Extract the [x, y] coordinate from the center of the cell holding the provided text.  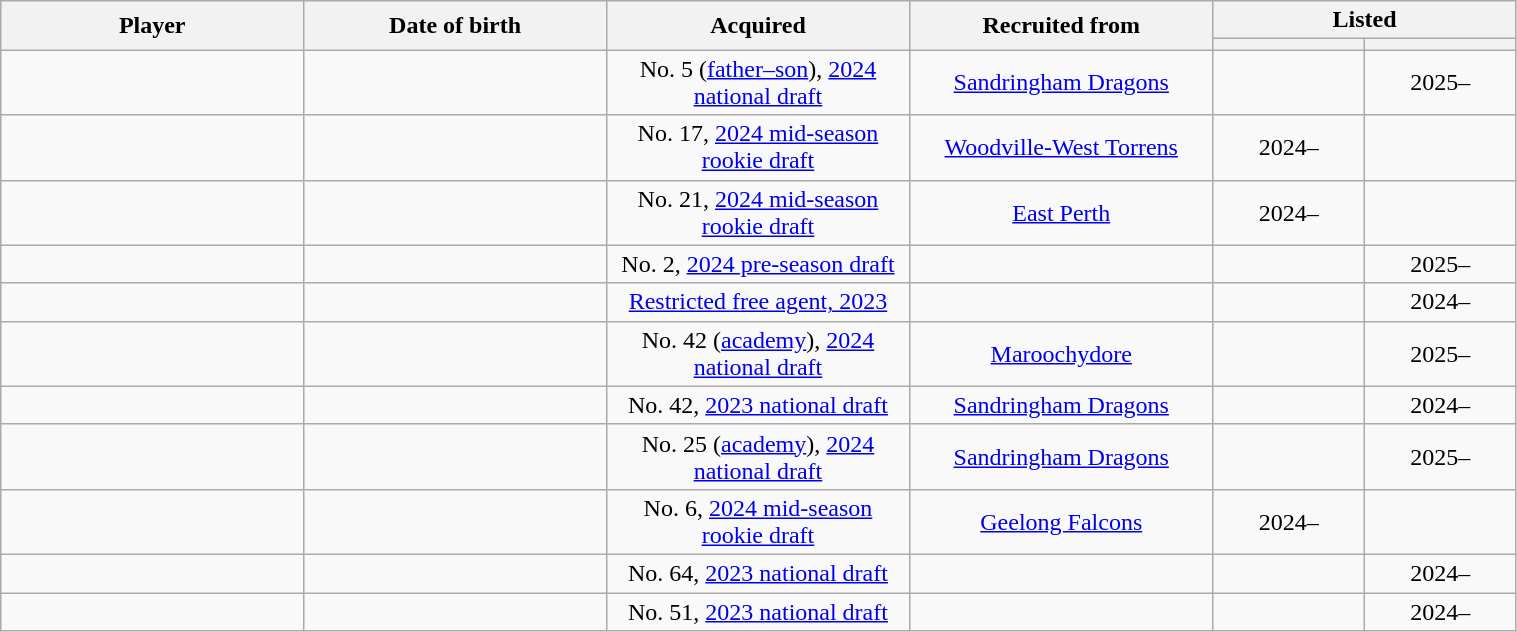
No. 25 (academy), 2024 national draft [758, 456]
No. 6, 2024 mid-season rookie draft [758, 522]
No. 51, 2023 national draft [758, 611]
Restricted free agent, 2023 [758, 302]
Player [152, 26]
No. 21, 2024 mid-season rookie draft [758, 212]
No. 17, 2024 mid-season rookie draft [758, 148]
Geelong Falcons [1061, 522]
Woodville-West Torrens [1061, 148]
No. 64, 2023 national draft [758, 573]
Date of birth [456, 26]
Acquired [758, 26]
Maroochydore [1061, 354]
No. 5 (father–son), 2024 national draft [758, 82]
Recruited from [1061, 26]
East Perth [1061, 212]
Listed [1364, 20]
No. 42 (academy), 2024 national draft [758, 354]
No. 42, 2023 national draft [758, 405]
No. 2, 2024 pre-season draft [758, 264]
